For the text-containing cell, return its midpoint in (x, y) coordinate format. 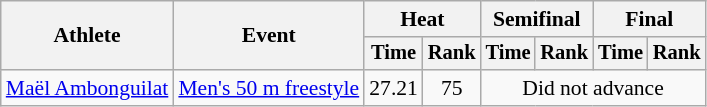
Did not advance (594, 88)
Heat (422, 19)
Maël Ambonguilat (88, 88)
Event (268, 36)
Men's 50 m freestyle (268, 88)
Semifinal (537, 19)
27.21 (394, 88)
75 (452, 88)
Final (649, 19)
Athlete (88, 36)
